Pinpoint the cell where the given text exists, returning its (x, y) midpoint coordinate. 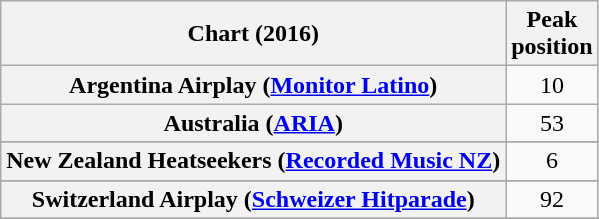
10 (552, 85)
New Zealand Heatseekers (Recorded Music NZ) (254, 161)
92 (552, 199)
Australia (ARIA) (254, 123)
53 (552, 123)
Argentina Airplay (Monitor Latino) (254, 85)
Switzerland Airplay (Schweizer Hitparade) (254, 199)
Chart (2016) (254, 34)
Peakposition (552, 34)
6 (552, 161)
